Determine the (X, Y) coordinate at the center of the cell enclosing the given text.  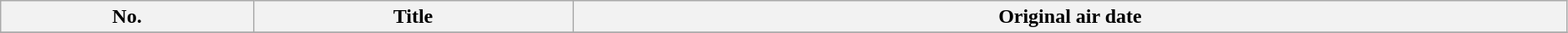
Title (413, 17)
No. (127, 17)
Original air date (1071, 17)
